Scan for the cell matching the given text and deliver its (x, y) coordinate at center. 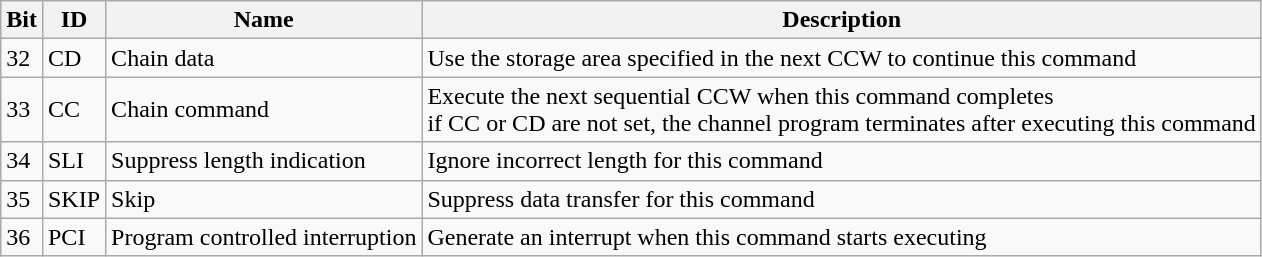
32 (22, 58)
Name (264, 20)
PCI (74, 237)
34 (22, 161)
Chain data (264, 58)
33 (22, 110)
Execute the next sequential CCW when this command completes if CC or CD are not set, the channel program terminates after executing this command (842, 110)
Bit (22, 20)
Ignore incorrect length for this command (842, 161)
SLI (74, 161)
Generate an interrupt when this command starts executing (842, 237)
Program controlled interruption (264, 237)
35 (22, 199)
Suppress data transfer for this command (842, 199)
Description (842, 20)
Use the storage area specified in the next CCW to continue this command (842, 58)
Suppress length indication (264, 161)
CD (74, 58)
SKIP (74, 199)
Chain command (264, 110)
36 (22, 237)
ID (74, 20)
Skip (264, 199)
CC (74, 110)
